Pinpoint the cell where the given text exists, returning its (X, Y) midpoint coordinate. 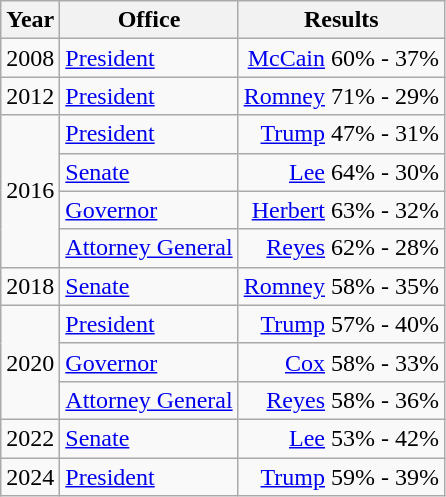
Trump 57% - 40% (341, 324)
Reyes 62% - 28% (341, 248)
2024 (30, 477)
Lee 53% - 42% (341, 438)
Year (30, 20)
Trump 59% - 39% (341, 477)
Romney 58% - 35% (341, 286)
Trump 47% - 31% (341, 134)
2008 (30, 58)
2012 (30, 96)
Office (149, 20)
2016 (30, 191)
McCain 60% - 37% (341, 58)
Herbert 63% - 32% (341, 210)
Reyes 58% - 36% (341, 400)
Romney 71% - 29% (341, 96)
Cox 58% - 33% (341, 362)
Lee 64% - 30% (341, 172)
2022 (30, 438)
2018 (30, 286)
2020 (30, 362)
Results (341, 20)
